Capture the cell that displays the provided text and extract its [x, y] central coordinate. 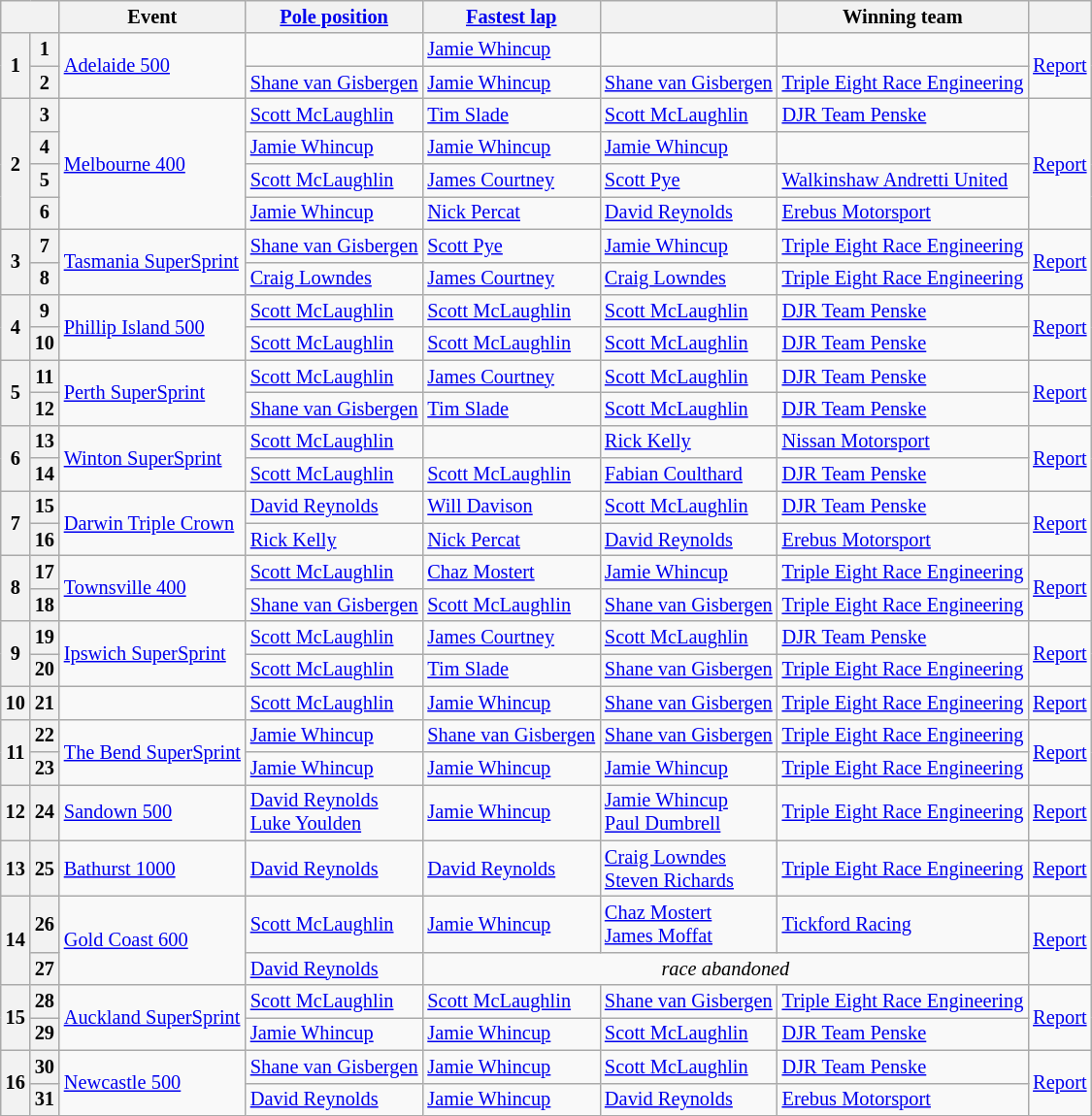
21 [45, 703]
Sandown 500 [152, 812]
race abandoned [725, 968]
Fastest lap [511, 16]
Ipswich SuperSprint [152, 654]
Tasmania SuperSprint [152, 262]
29 [45, 1034]
17 [45, 572]
Phillip Island 500 [152, 326]
Gold Coast 600 [152, 939]
Craig Lowndes Steven Richards [689, 869]
Winning team [903, 16]
The Bend SuperSprint [152, 751]
26 [45, 924]
Winton SuperSprint [152, 458]
Darwin Triple Crown [152, 522]
David Reynolds Luke Youlden [334, 812]
Will Davison [511, 507]
Perth SuperSprint [152, 392]
Adelaide 500 [152, 66]
Townsville 400 [152, 588]
30 [45, 1067]
20 [45, 670]
Chaz Mostert James Moffat [689, 924]
Walkinshaw Andretti United [903, 181]
23 [45, 768]
19 [45, 638]
Newcastle 500 [152, 1083]
Bathurst 1000 [152, 869]
Fabian Coulthard [689, 475]
Tickford Racing [903, 924]
18 [45, 605]
31 [45, 1100]
Melbourne 400 [152, 163]
Jamie Whincup Paul Dumbrell [689, 812]
28 [45, 1001]
27 [45, 968]
Auckland SuperSprint [152, 1017]
Event [152, 16]
22 [45, 736]
25 [45, 869]
Pole position [334, 16]
24 [45, 812]
Nissan Motorsport [903, 442]
Chaz Mostert [511, 572]
